Output the [x, y] coordinate of the center of the cell containing the given text.  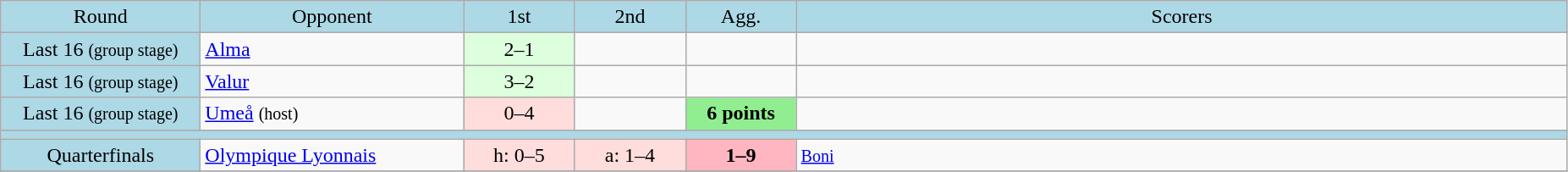
a: 1–4 [630, 155]
2–1 [520, 49]
h: 0–5 [520, 155]
3–2 [520, 81]
Alma [332, 49]
Valur [332, 81]
Boni [1181, 155]
Quarterfinals [101, 155]
0–4 [520, 114]
Opponent [332, 17]
2nd [630, 17]
1–9 [741, 155]
Olympique Lyonnais [332, 155]
Umeå (host) [332, 114]
Agg. [741, 17]
Scorers [1181, 17]
6 points [741, 114]
1st [520, 17]
Round [101, 17]
